Provide the (X, Y) coordinate of the cell's center where the given text is located.  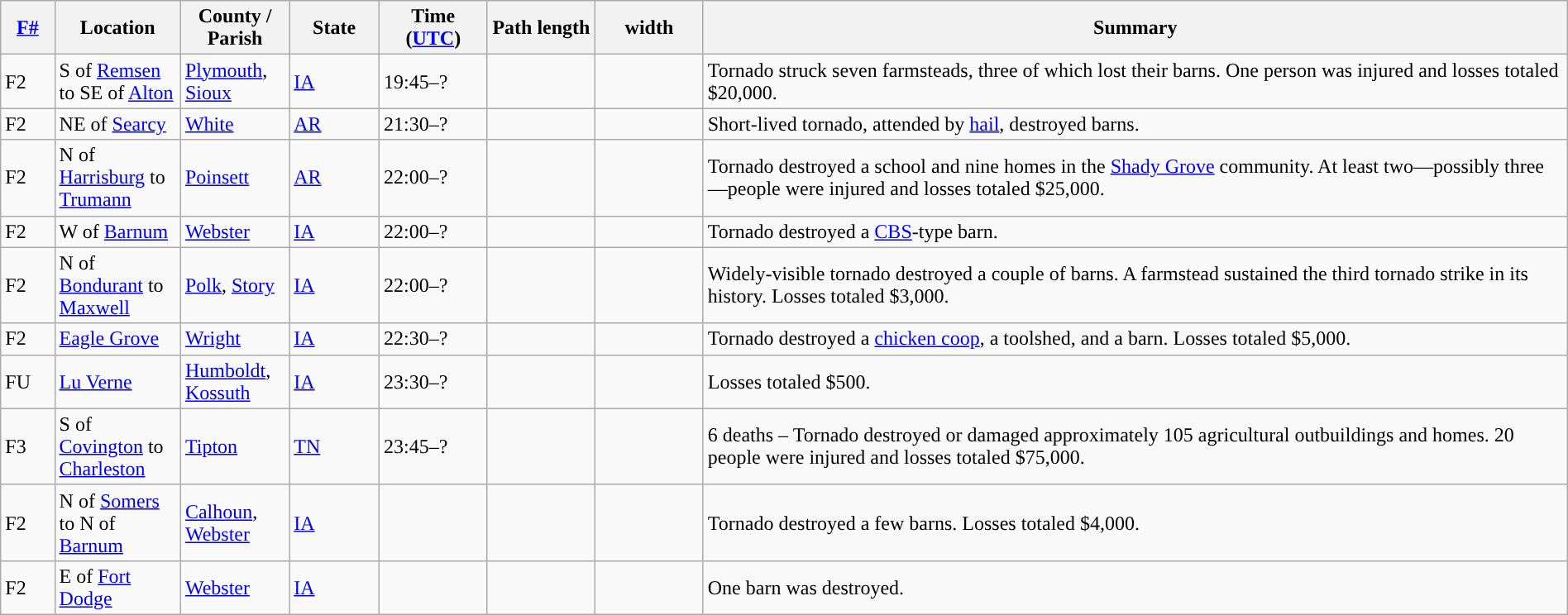
22:30–? (433, 339)
S of Remsen to SE of Alton (117, 81)
Poinsett (235, 178)
Wright (235, 339)
State (334, 28)
23:45–? (433, 446)
Humboldt, Kossuth (235, 382)
FU (28, 382)
Summary (1135, 28)
Path length (541, 28)
Tornado destroyed a CBS-type barn. (1135, 231)
Time (UTC) (433, 28)
Eagle Grove (117, 339)
TN (334, 446)
Tornado destroyed a school and nine homes in the Shady Grove community. At least two—possibly three—people were injured and losses totaled $25,000. (1135, 178)
One barn was destroyed. (1135, 587)
21:30–? (433, 124)
S of Covington to Charleston (117, 446)
Lu Verne (117, 382)
N of Bondurant to Maxwell (117, 285)
W of Barnum (117, 231)
Tipton (235, 446)
Widely-visible tornado destroyed a couple of barns. A farmstead sustained the third tornado strike in its history. Losses totaled $3,000. (1135, 285)
Polk, Story (235, 285)
E of Fort Dodge (117, 587)
F# (28, 28)
N of Somers to N of Barnum (117, 522)
Location (117, 28)
County / Parish (235, 28)
Plymouth, Sioux (235, 81)
White (235, 124)
Tornado destroyed a few barns. Losses totaled $4,000. (1135, 522)
N of Harrisburg to Trumann (117, 178)
Losses totaled $500. (1135, 382)
6 deaths – Tornado destroyed or damaged approximately 105 agricultural outbuildings and homes. 20 people were injured and losses totaled $75,000. (1135, 446)
Tornado struck seven farmsteads, three of which lost their barns. One person was injured and losses totaled $20,000. (1135, 81)
F3 (28, 446)
NE of Searcy (117, 124)
width (650, 28)
23:30–? (433, 382)
Calhoun, Webster (235, 522)
Tornado destroyed a chicken coop, a toolshed, and a barn. Losses totaled $5,000. (1135, 339)
Short-lived tornado, attended by hail, destroyed barns. (1135, 124)
19:45–? (433, 81)
